Identify which cell holds the provided text, then report its (X, Y) central coordinate. 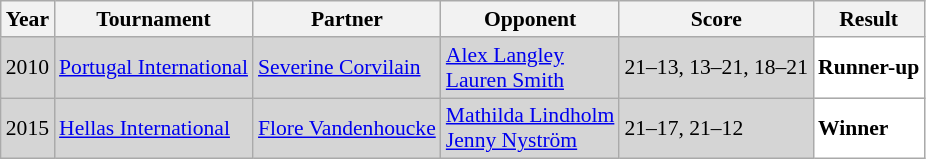
Mathilda Lindholm Jenny Nyström (530, 128)
Alex Langley Lauren Smith (530, 68)
21–17, 21–12 (716, 128)
Portugal International (154, 68)
Result (868, 19)
2010 (28, 68)
Year (28, 19)
Runner-up (868, 68)
Flore Vandenhoucke (347, 128)
Tournament (154, 19)
Severine Corvilain (347, 68)
Opponent (530, 19)
Hellas International (154, 128)
21–13, 13–21, 18–21 (716, 68)
Partner (347, 19)
Score (716, 19)
Winner (868, 128)
2015 (28, 128)
